Search for the cell housing the specified text and yield its [X, Y] center coordinate. 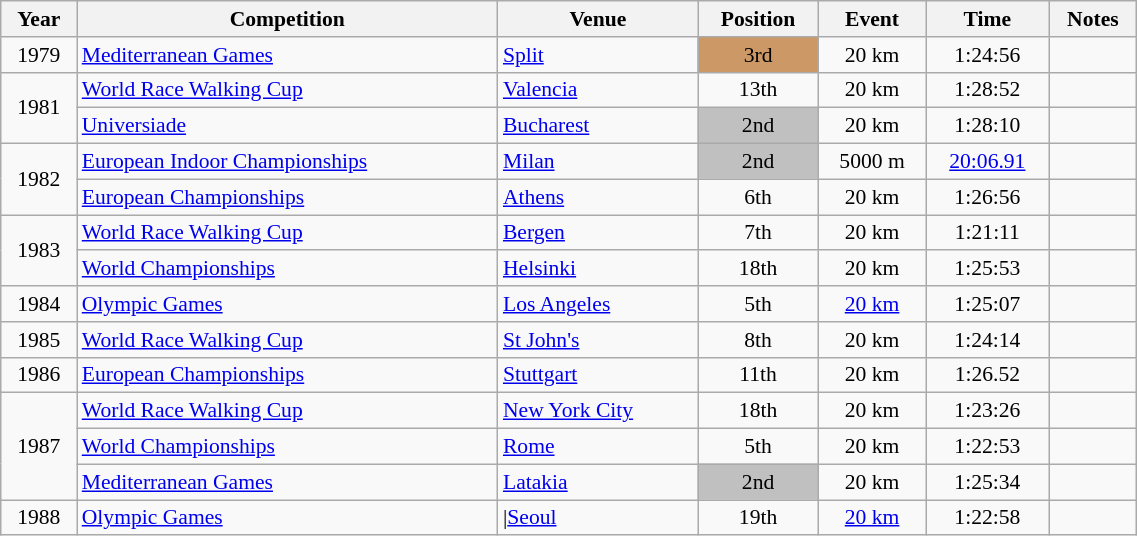
1:25:34 [988, 482]
Year [39, 19]
Bucharest [598, 126]
Venue [598, 19]
1:26:56 [988, 197]
1:25:07 [988, 304]
Stuttgart [598, 375]
1:23:26 [988, 411]
1:21:11 [988, 233]
11th [758, 375]
Notes [1093, 19]
|Seoul [598, 518]
New York City [598, 411]
1:24:56 [988, 55]
Rome [598, 447]
Los Angeles [598, 304]
7th [758, 233]
1:24:14 [988, 340]
1981 [39, 108]
1986 [39, 375]
6th [758, 197]
3rd [758, 55]
European Indoor Championships [288, 162]
Valencia [598, 90]
1:25:53 [988, 269]
8th [758, 340]
5000 m [872, 162]
1:22:53 [988, 447]
Competition [288, 19]
Split [598, 55]
1:22:58 [988, 518]
20:06.91 [988, 162]
Athens [598, 197]
Helsinki [598, 269]
1988 [39, 518]
Time [988, 19]
1982 [39, 180]
1983 [39, 250]
13th [758, 90]
Event [872, 19]
1:28:10 [988, 126]
1987 [39, 446]
1984 [39, 304]
Position [758, 19]
Milan [598, 162]
Bergen [598, 233]
19th [758, 518]
St John's [598, 340]
Latakia [598, 482]
1:28:52 [988, 90]
1979 [39, 55]
1985 [39, 340]
Universiade [288, 126]
1:26.52 [988, 375]
